Return [x, y] of the center of cell containing provided text 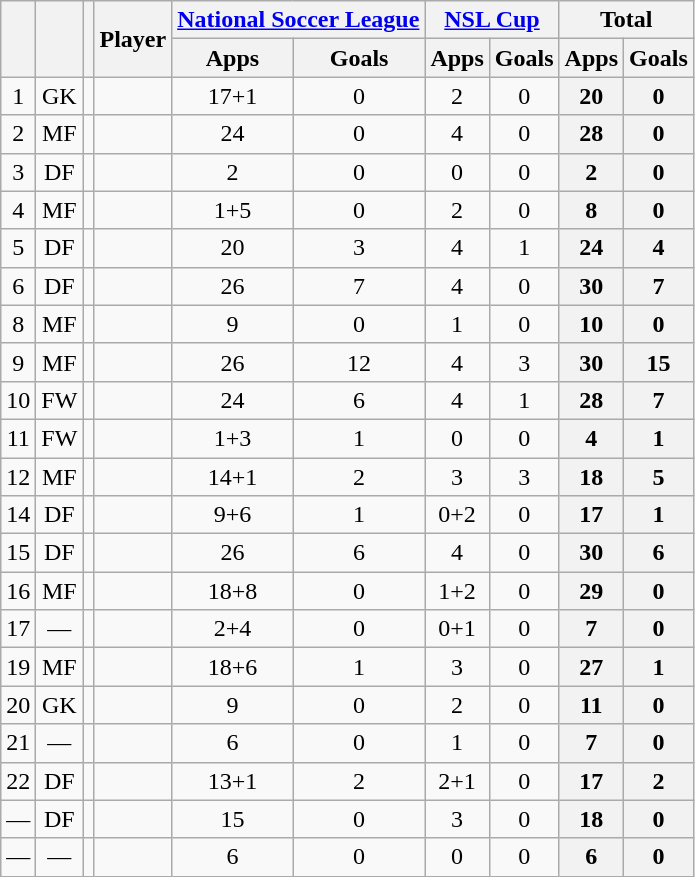
9+6 [233, 515]
1+5 [233, 210]
14+1 [233, 477]
1+2 [457, 591]
13+1 [233, 781]
National Soccer League [298, 20]
18+6 [233, 667]
NSL Cup [492, 20]
27 [591, 667]
0+1 [457, 629]
19 [18, 667]
18+8 [233, 591]
17+1 [233, 96]
Player [133, 39]
2+1 [457, 781]
22 [18, 781]
1+3 [233, 438]
21 [18, 743]
16 [18, 591]
0+2 [457, 515]
14 [18, 515]
2+4 [233, 629]
29 [591, 591]
Total [626, 20]
